Provide the (X, Y) coordinate of the cell's center where the given text is located.  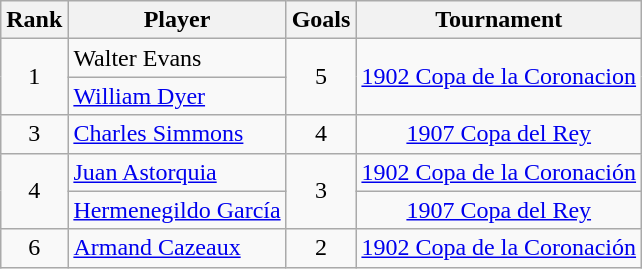
Rank (34, 20)
Hermenegildo García (177, 210)
Goals (321, 20)
William Dyer (177, 96)
Charles Simmons (177, 134)
Juan Astorquia (177, 172)
5 (321, 77)
Armand Cazeaux (177, 248)
Walter Evans (177, 58)
1902 Copa de la Coronacion (499, 77)
2 (321, 248)
1 (34, 77)
Player (177, 20)
6 (34, 248)
Tournament (499, 20)
